Locate the cell with the specified text and output its [X, Y] center coordinate. 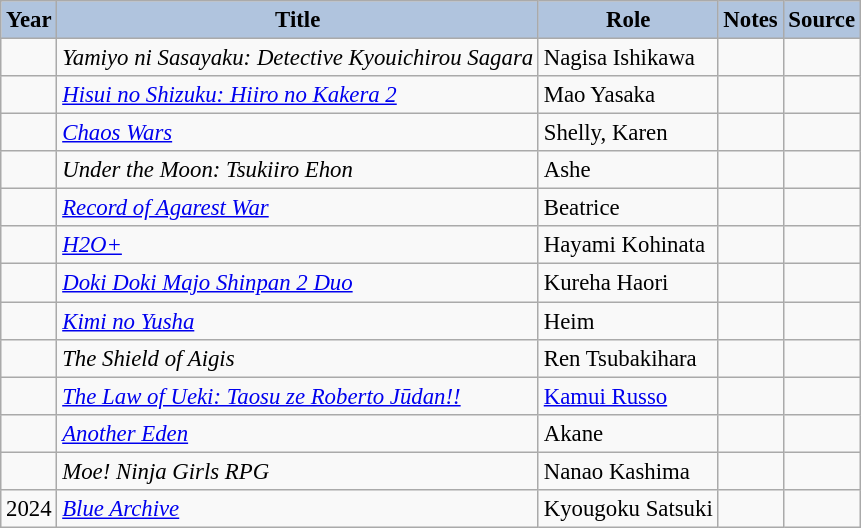
Notes [750, 20]
Kamui Russo [628, 396]
Ren Tsubakihara [628, 358]
Record of Agarest War [298, 208]
Blue Archive [298, 509]
Yamiyo ni Sasayaku: Detective Kyouichirou Sagara [298, 58]
Chaos Wars [298, 133]
Hayami Kohinata [628, 245]
Doki Doki Majo Shinpan 2 Duo [298, 283]
Moe! Ninja Girls RPG [298, 471]
Akane [628, 433]
Kimi no Yusha [298, 321]
Kureha Haori [628, 283]
H2O+ [298, 245]
Mao Yasaka [628, 95]
2024 [29, 509]
Role [628, 20]
Shelly, Karen [628, 133]
The Law of Ueki: Taosu ze Roberto Jūdan!! [298, 396]
Year [29, 20]
Under the Moon: Tsukiiro Ehon [298, 170]
Ashe [628, 170]
Beatrice [628, 208]
Heim [628, 321]
Nagisa Ishikawa [628, 58]
The Shield of Aigis [298, 358]
Title [298, 20]
Hisui no Shizuku: Hiiro no Kakera 2 [298, 95]
Another Eden [298, 433]
Source [822, 20]
Nanao Kashima [628, 471]
Kyougoku Satsuki [628, 509]
